For the text-containing cell, return its midpoint in [x, y] coordinate format. 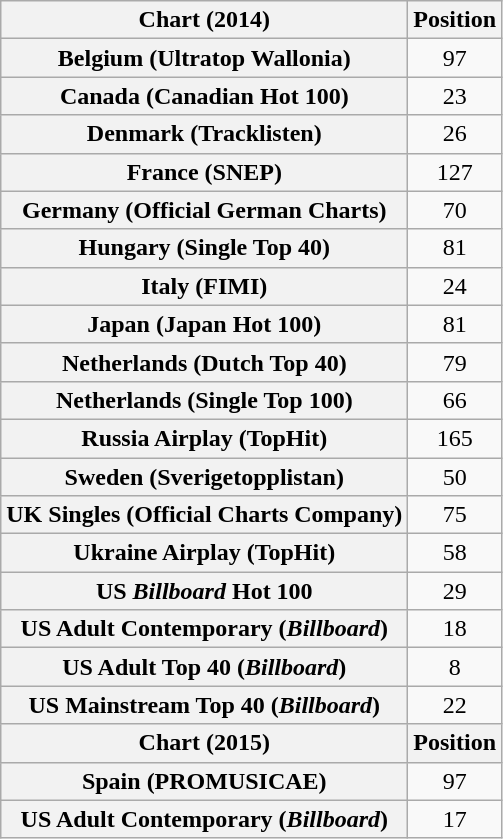
Chart (2015) [204, 743]
18 [455, 629]
17 [455, 819]
58 [455, 553]
Hungary (Single Top 40) [204, 248]
165 [455, 438]
127 [455, 172]
UK Singles (Official Charts Company) [204, 515]
Belgium (Ultratop Wallonia) [204, 58]
23 [455, 96]
29 [455, 591]
22 [455, 705]
Canada (Canadian Hot 100) [204, 96]
Denmark (Tracklisten) [204, 134]
Russia Airplay (TopHit) [204, 438]
Sweden (Sverigetopplistan) [204, 477]
Spain (PROMUSICAE) [204, 781]
75 [455, 515]
Netherlands (Dutch Top 40) [204, 362]
Ukraine Airplay (TopHit) [204, 553]
79 [455, 362]
26 [455, 134]
Japan (Japan Hot 100) [204, 324]
24 [455, 286]
Chart (2014) [204, 20]
50 [455, 477]
US Billboard Hot 100 [204, 591]
US Mainstream Top 40 (Billboard) [204, 705]
Germany (Official German Charts) [204, 210]
8 [455, 667]
70 [455, 210]
Italy (FIMI) [204, 286]
US Adult Top 40 (Billboard) [204, 667]
66 [455, 400]
Netherlands (Single Top 100) [204, 400]
France (SNEP) [204, 172]
